Scan for the cell matching the given text and deliver its [x, y] coordinate at center. 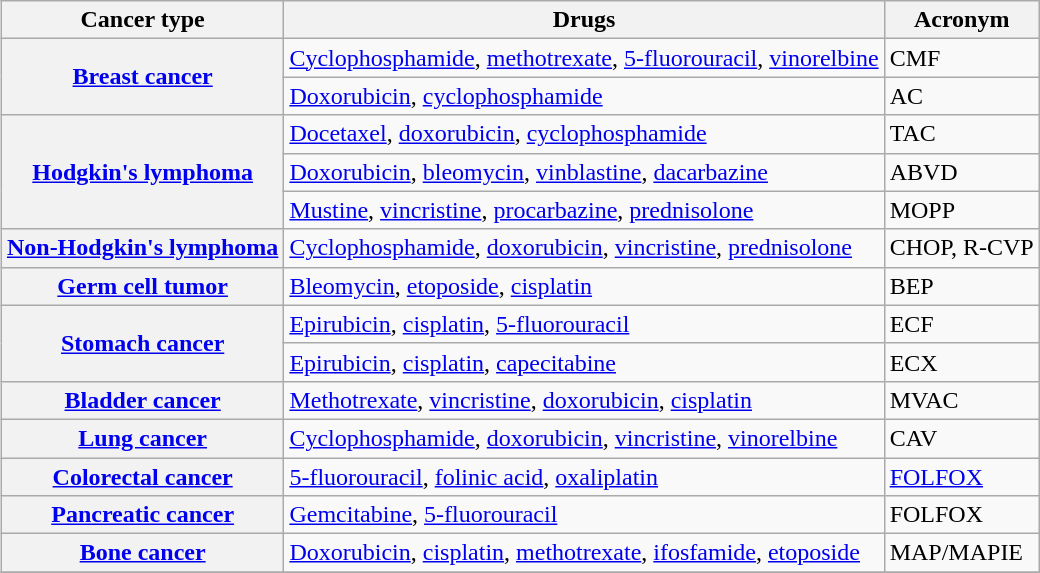
Breast cancer [142, 77]
Cyclophosphamide, doxorubicin, vincristine, prednisolone [584, 248]
MOPP [962, 210]
Docetaxel, doxorubicin, cyclophosphamide [584, 134]
Doxorubicin, cisplatin, methotrexate, ifosfamide, etoposide [584, 553]
Cancer type [142, 20]
Stomach cancer [142, 343]
Doxorubicin, bleomycin, vinblastine, dacarbazine [584, 172]
Bone cancer [142, 553]
AC [962, 96]
Cyclophosphamide, methotrexate, 5-fluorouracil, vinorelbine [584, 58]
Epirubicin, cisplatin, 5-fluorouracil [584, 324]
Methotrexate, vincristine, doxorubicin, cisplatin [584, 400]
Epirubicin, cisplatin, capecitabine [584, 362]
Non-Hodgkin's lymphoma [142, 248]
Doxorubicin, cyclophosphamide [584, 96]
Drugs [584, 20]
Mustine, vincristine, procarbazine, prednisolone [584, 210]
CMF [962, 58]
MVAC [962, 400]
ECX [962, 362]
Colorectal cancer [142, 477]
Acronym [962, 20]
Gemcitabine, 5-fluorouracil [584, 515]
CHOP, R-CVP [962, 248]
Cyclophosphamide, doxorubicin, vincristine, vinorelbine [584, 438]
Bleomycin, etoposide, cisplatin [584, 286]
Germ cell tumor [142, 286]
Hodgkin's lymphoma [142, 172]
Lung cancer [142, 438]
BEP [962, 286]
Pancreatic cancer [142, 515]
MAP/MAPIE [962, 553]
ECF [962, 324]
Bladder cancer [142, 400]
CAV [962, 438]
ABVD [962, 172]
TAC [962, 134]
5-fluorouracil, folinic acid, oxaliplatin [584, 477]
